Pinpoint the cell where the given text exists, returning its [x, y] midpoint coordinate. 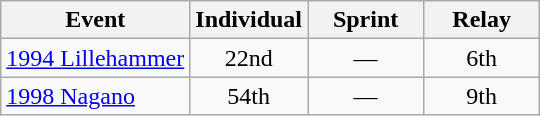
22nd [249, 58]
Individual [249, 20]
Relay [482, 20]
6th [482, 58]
1994 Lillehammer [96, 58]
9th [482, 96]
Event [96, 20]
Sprint [366, 20]
54th [249, 96]
1998 Nagano [96, 96]
